Return (x, y) of the center of cell containing provided text 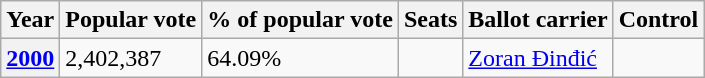
Seats (430, 20)
2000 (30, 58)
% of popular vote (300, 20)
Popular vote (131, 20)
Ballot carrier (538, 20)
64.09% (300, 58)
Zoran Đinđić (538, 58)
2,402,387 (131, 58)
Year (30, 20)
Control (658, 20)
